Search for the cell housing the specified text and yield its (X, Y) center coordinate. 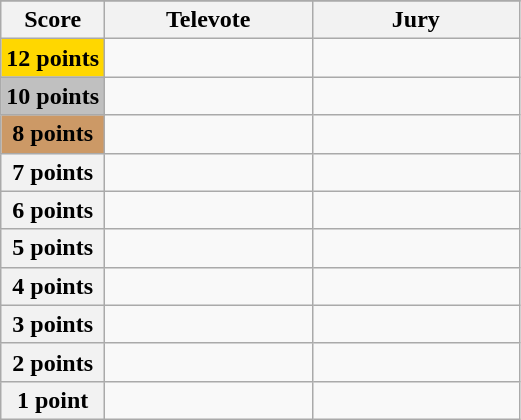
5 points (53, 248)
6 points (53, 210)
3 points (53, 324)
12 points (53, 58)
8 points (53, 134)
10 points (53, 96)
7 points (53, 172)
Jury (416, 20)
4 points (53, 286)
1 point (53, 400)
Televote (209, 20)
Score (53, 20)
2 points (53, 362)
